Extract the [X, Y] coordinate from the center of the cell holding the provided text.  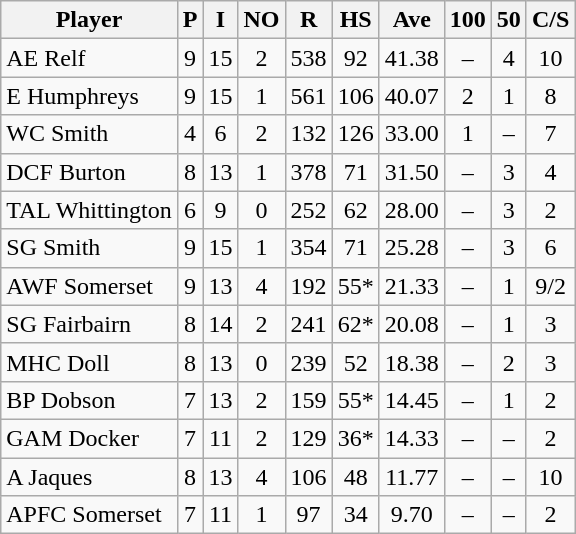
APFC Somerset [89, 515]
DCF Burton [89, 172]
MHC Doll [89, 362]
C/S [550, 20]
TAL Whittington [89, 210]
25.28 [412, 248]
9.70 [412, 515]
18.38 [412, 362]
R [308, 20]
21.33 [412, 286]
48 [356, 477]
561 [308, 96]
SG Smith [89, 248]
WC Smith [89, 134]
33.00 [412, 134]
I [220, 20]
126 [356, 134]
34 [356, 515]
20.08 [412, 324]
Player [89, 20]
129 [308, 438]
239 [308, 362]
BP Dobson [89, 400]
252 [308, 210]
P [190, 20]
62* [356, 324]
50 [508, 20]
14 [220, 324]
40.07 [412, 96]
52 [356, 362]
241 [308, 324]
31.50 [412, 172]
538 [308, 58]
92 [356, 58]
AWF Somerset [89, 286]
28.00 [412, 210]
14.45 [412, 400]
41.38 [412, 58]
11.77 [412, 477]
159 [308, 400]
SG Fairbairn [89, 324]
9/2 [550, 286]
354 [308, 248]
36* [356, 438]
97 [308, 515]
192 [308, 286]
GAM Docker [89, 438]
NO [262, 20]
A Jaques [89, 477]
Ave [412, 20]
378 [308, 172]
100 [468, 20]
132 [308, 134]
E Humphreys [89, 96]
14.33 [412, 438]
62 [356, 210]
AE Relf [89, 58]
HS [356, 20]
